Return the [X, Y] coordinate for the center point of the cell that contains the specified text.  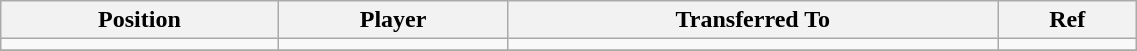
Transferred To [753, 20]
Ref [1068, 20]
Position [140, 20]
Player [393, 20]
